From the cell containing the given text, extract its center point as (x, y) coordinate. 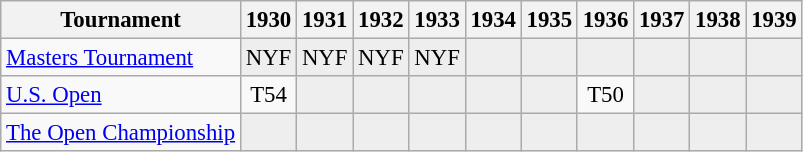
T54 (268, 95)
U.S. Open (121, 95)
1934 (493, 20)
1938 (718, 20)
1930 (268, 20)
1935 (549, 20)
The Open Championship (121, 133)
1936 (605, 20)
1932 (381, 20)
Masters Tournament (121, 58)
T50 (605, 95)
Tournament (121, 20)
1937 (662, 20)
1933 (437, 20)
1931 (325, 20)
1939 (774, 20)
